Determine the (x, y) coordinate at the center of the cell enclosing the given text.  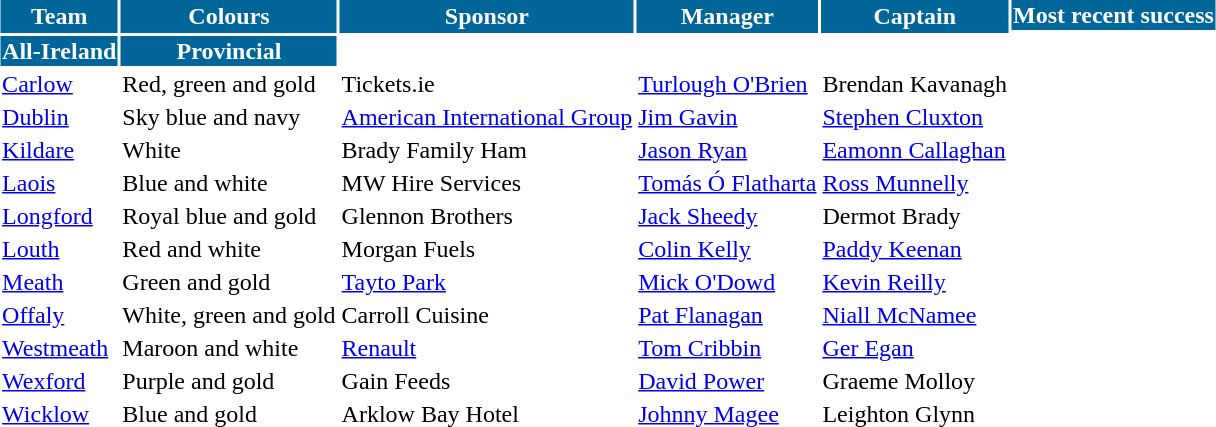
Carroll Cuisine (487, 315)
Jason Ryan (728, 150)
Turlough O'Brien (728, 84)
Team (60, 16)
Tom Cribbin (728, 348)
Pat Flanagan (728, 315)
Colin Kelly (728, 249)
Tayto Park (487, 282)
Red and white (229, 249)
Jim Gavin (728, 117)
Wexford (60, 381)
Morgan Fuels (487, 249)
David Power (728, 381)
White (229, 150)
Maroon and white (229, 348)
Colours (229, 16)
Glennon Brothers (487, 216)
Royal blue and gold (229, 216)
Purple and gold (229, 381)
Laois (60, 183)
American International Group (487, 117)
Offaly (60, 315)
Paddy Keenan (915, 249)
Westmeath (60, 348)
Louth (60, 249)
Graeme Molloy (915, 381)
Green and gold (229, 282)
Stephen Cluxton (915, 117)
Carlow (60, 84)
Manager (728, 16)
Tomás Ó Flatharta (728, 183)
Renault (487, 348)
Ger Egan (915, 348)
Brendan Kavanagh (915, 84)
Sponsor (487, 16)
Tickets.ie (487, 84)
Sky blue and navy (229, 117)
Jack Sheedy (728, 216)
Dermot Brady (915, 216)
Niall McNamee (915, 315)
Kevin Reilly (915, 282)
White, green and gold (229, 315)
All-Ireland (60, 51)
Longford (60, 216)
Meath (60, 282)
Kildare (60, 150)
Ross Munnelly (915, 183)
Captain (915, 16)
Mick O'Dowd (728, 282)
Most recent success (1114, 15)
Brady Family Ham (487, 150)
Blue and white (229, 183)
Provincial (229, 51)
MW Hire Services (487, 183)
Gain Feeds (487, 381)
Red, green and gold (229, 84)
Dublin (60, 117)
Eamonn Callaghan (915, 150)
